Provide the [X, Y] coordinate of the cell's center where the given text is located.  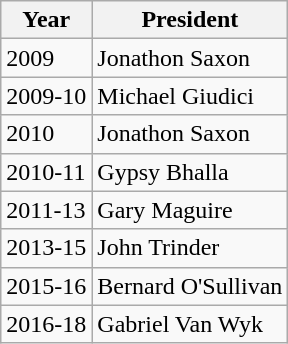
2009 [46, 58]
President [190, 20]
2010 [46, 134]
2015-16 [46, 286]
Michael Giudici [190, 96]
Gary Maguire [190, 210]
2009-10 [46, 96]
2010-11 [46, 172]
Bernard O'Sullivan [190, 286]
2011-13 [46, 210]
Gabriel Van Wyk [190, 324]
2013-15 [46, 248]
John Trinder [190, 248]
2016-18 [46, 324]
Gypsy Bhalla [190, 172]
Year [46, 20]
